Identify which cell holds the provided text, then report its [x, y] central coordinate. 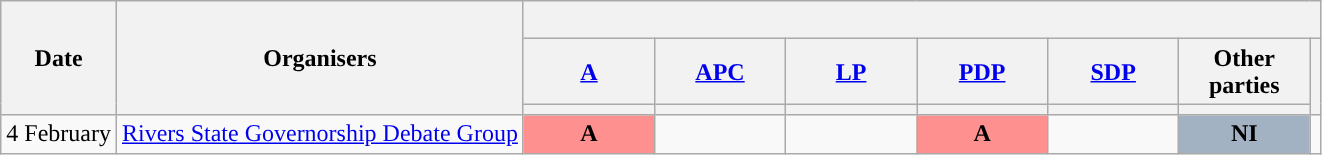
APC [720, 72]
Date [59, 58]
4 February [59, 134]
NI [1244, 134]
LP [852, 72]
Organisers [320, 58]
SDP [1114, 72]
PDP [982, 72]
Other parties [1244, 72]
Rivers State Governorship Debate Group [320, 134]
